Extract the [x, y] coordinate from the center of the cell holding the provided text.  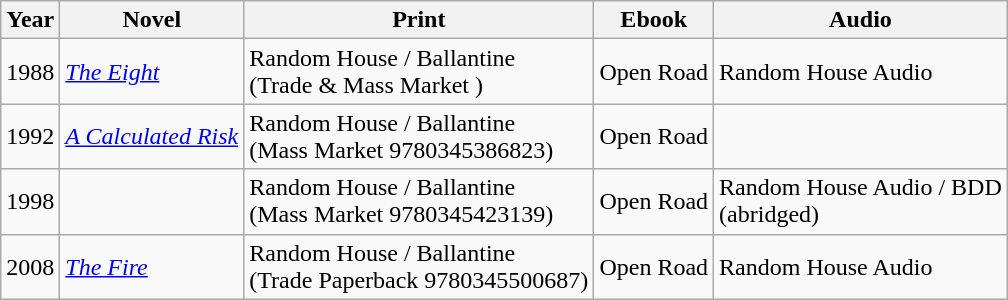
Random House / Ballantine(Mass Market 9780345423139) [419, 202]
1998 [30, 202]
Random House / Ballantine(Trade Paperback 9780345500687) [419, 266]
Print [419, 20]
The Eight [152, 72]
A Calculated Risk [152, 136]
2008 [30, 266]
Random House Audio / BDD(abridged) [861, 202]
1992 [30, 136]
Audio [861, 20]
Ebook [654, 20]
Novel [152, 20]
The Fire [152, 266]
Year [30, 20]
Random House / Ballantine(Trade & Mass Market ) [419, 72]
1988 [30, 72]
Random House / Ballantine(Mass Market 9780345386823) [419, 136]
